Extract the [X, Y] coordinate from the center of the cell holding the provided text.  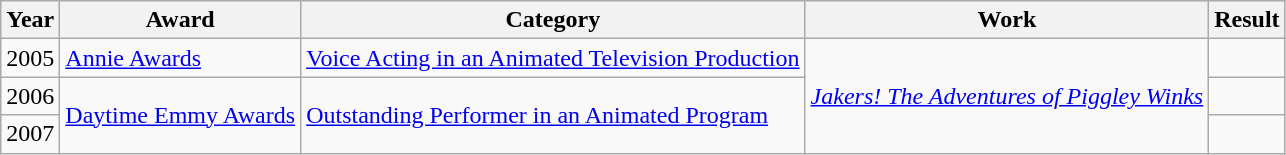
Category [553, 20]
Voice Acting in an Animated Television Production [553, 58]
2006 [30, 96]
Annie Awards [180, 58]
2005 [30, 58]
Outstanding Performer in an Animated Program [553, 115]
Work [1007, 20]
2007 [30, 134]
Jakers! The Adventures of Piggley Winks [1007, 96]
Daytime Emmy Awards [180, 115]
Year [30, 20]
Award [180, 20]
Result [1247, 20]
